Provide the (X, Y) coordinate of the cell's center where the given text is located.  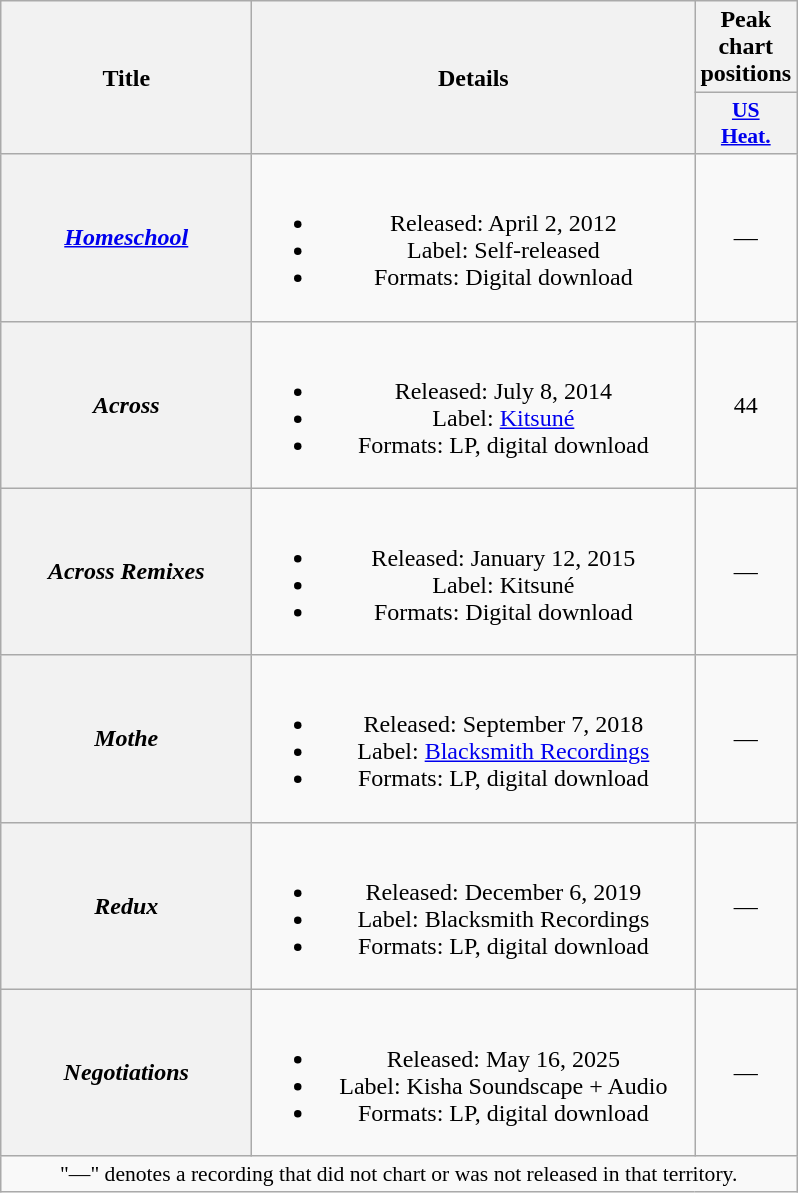
Details (474, 78)
Redux (126, 906)
Negotiations (126, 1072)
44 (746, 404)
Title (126, 78)
Released: July 8, 2014Label: KitsunéFormats: LP, digital download (474, 404)
Released: January 12, 2015Label: KitsunéFormats: Digital download (474, 572)
Homeschool (126, 238)
Released: September 7, 2018Label: Blacksmith RecordingsFormats: LP, digital download (474, 738)
USHeat. (746, 124)
Across Remixes (126, 572)
Peakchartpositions (746, 47)
"—" denotes a recording that did not chart or was not released in that territory. (399, 1174)
Across (126, 404)
Mothe (126, 738)
Released: April 2, 2012Label: Self-releasedFormats: Digital download (474, 238)
Released: December 6, 2019Label: Blacksmith RecordingsFormats: LP, digital download (474, 906)
Released: May 16, 2025Label: Kisha Soundscape + AudioFormats: LP, digital download (474, 1072)
